Scan for the cell matching the given text and deliver its (x, y) coordinate at center. 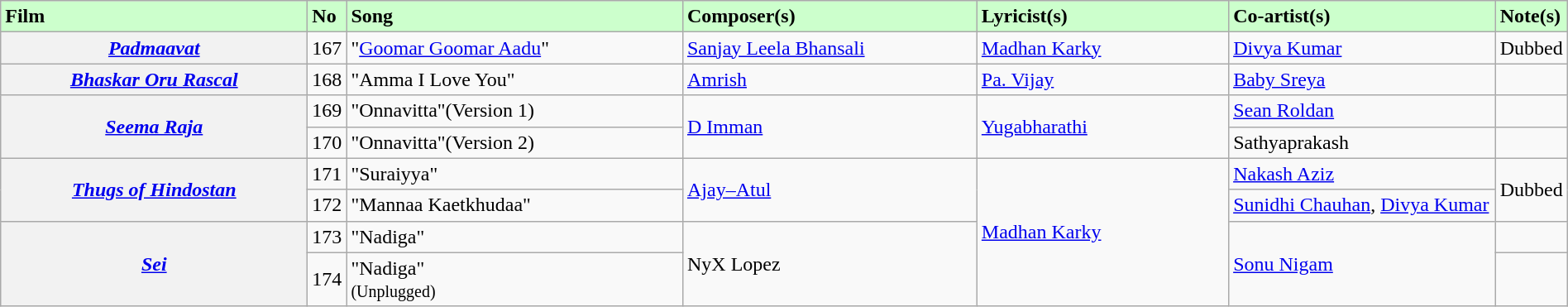
Amrish (829, 79)
Sei (154, 263)
Nakash Aziz (1363, 174)
Sean Roldan (1363, 111)
167 (327, 48)
Sanjay Leela Bhansali (829, 48)
"Goomar Goomar Aadu" (514, 48)
171 (327, 174)
174 (327, 280)
Divya Kumar (1363, 48)
Co-artist(s) (1363, 17)
"Nadiga" (514, 237)
Sathyaprakash (1363, 142)
Composer(s) (829, 17)
"Onnavitta"(Version 2) (514, 142)
Seema Raja (154, 127)
168 (327, 79)
"Onnavitta"(Version 1) (514, 111)
170 (327, 142)
Sonu Nigam (1363, 263)
No (327, 17)
Yugabharathi (1102, 127)
Thugs of Hindostan (154, 189)
Baby Sreya (1363, 79)
"Amma I Love You" (514, 79)
Note(s) (1532, 17)
Pa. Vijay (1102, 79)
Ajay–Atul (829, 189)
172 (327, 205)
Sunidhi Chauhan, Divya Kumar (1363, 205)
"Mannaa Kaetkhudaa" (514, 205)
D Imman (829, 127)
"Suraiyya" (514, 174)
Lyricist(s) (1102, 17)
"Nadiga" (Unplugged) (514, 280)
Film (154, 17)
Padmaavat (154, 48)
169 (327, 111)
Song (514, 17)
NyX Lopez (829, 263)
Bhaskar Oru Rascal (154, 79)
173 (327, 237)
